Return [X, Y] of the center of cell containing provided text 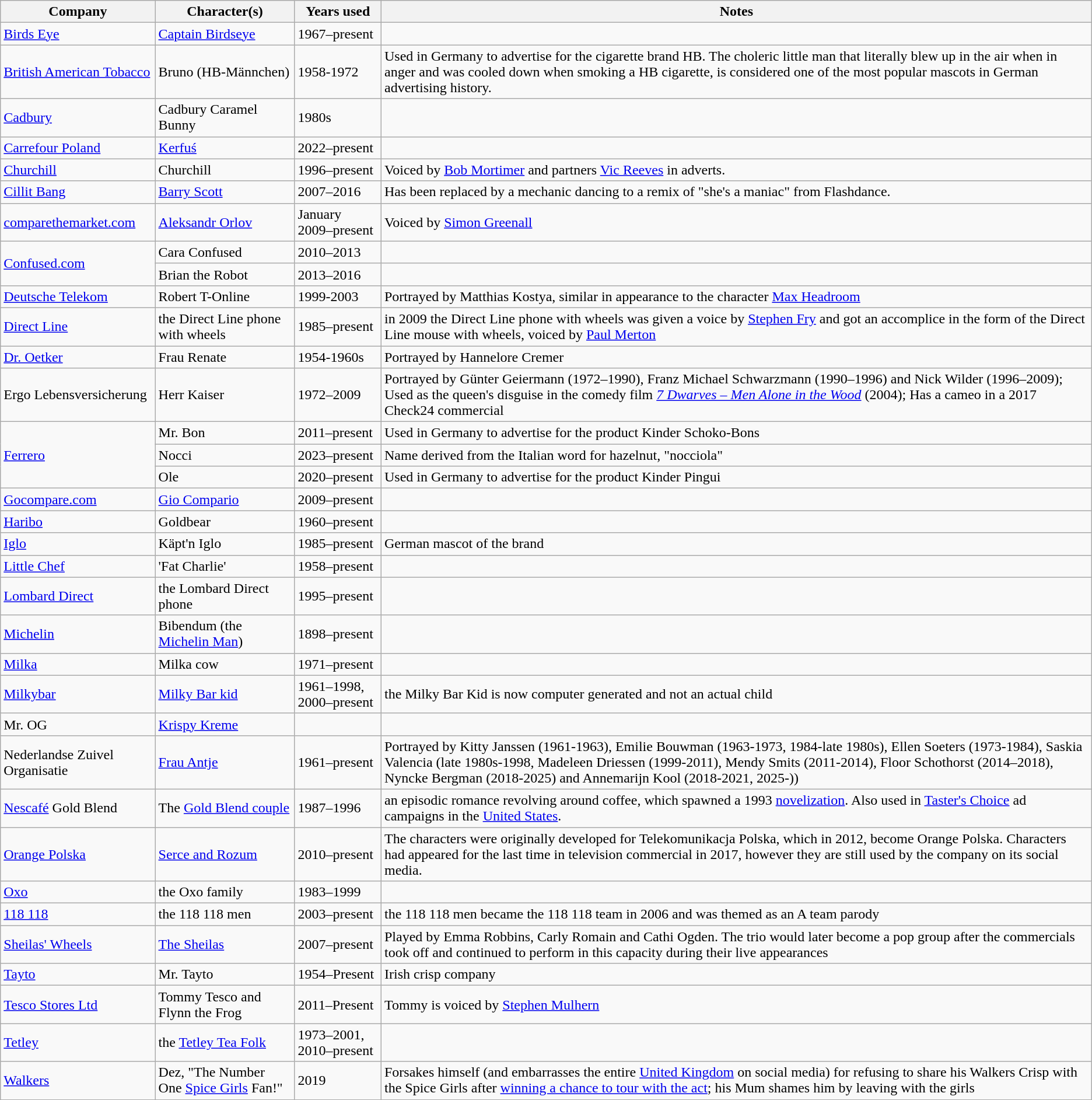
Mr. OG [78, 724]
Tommy Tesco and Flynn the Frog [225, 1005]
Voiced by Simon Greenall [736, 222]
Aleksandr Orlov [225, 222]
Mr. Tayto [225, 975]
Mr. Bon [225, 433]
2019 [338, 1081]
1898–present [338, 634]
1999-2003 [338, 296]
Years used [338, 12]
Krispy Kreme [225, 724]
Company [78, 12]
Bruno (HB-Männchen) [225, 72]
Nederlandse Zuivel Organisatie [78, 762]
1967–present [338, 34]
1958-1972 [338, 72]
Oxo [78, 892]
Käpt'n Iglo [225, 544]
Name derived from the Italian word for hazelnut, "nocciola" [736, 455]
the Lombard Direct phone [225, 596]
Milkybar [78, 694]
Cara Confused [225, 252]
Kerfuś [225, 148]
Ergo Lebensversicherung [78, 395]
Milka cow [225, 664]
Milky Bar kid [225, 694]
Carrefour Poland [78, 148]
The Sheilas [225, 944]
Deutsche Telekom [78, 296]
the Direct Line phone with wheels [225, 327]
Gio Compario [225, 500]
Notes [736, 12]
2010–present [338, 854]
Dez, "The Number One Spice Girls Fan!" [225, 1081]
1983–1999 [338, 892]
the Tetley Tea Folk [225, 1042]
Irish crisp company [736, 975]
1954–Present [338, 975]
Michelin [78, 634]
January 2009–present [338, 222]
Ole [225, 477]
Bibendum (the Michelin Man) [225, 634]
Tommy is voiced by Stephen Mulhern [736, 1005]
Nocci [225, 455]
1973–2001, 2010–present [338, 1042]
Little Chef [78, 566]
2020–present [338, 477]
1996–present [338, 170]
1971–present [338, 664]
1961–present [338, 762]
Birds Eye [78, 34]
the 118 118 men became the 118 118 team in 2006 and was themed as an A team parody [736, 914]
'Fat Charlie' [225, 566]
the Milky Bar Kid is now computer generated and not an actual child [736, 694]
the Oxo family [225, 892]
the 118 118 men [225, 914]
2009–present [338, 500]
Goldbear [225, 522]
Robert T-Online [225, 296]
2007–present [338, 944]
Nescafé Gold Blend [78, 808]
2013–2016 [338, 274]
1995–present [338, 596]
2011–present [338, 433]
Herr Kaiser [225, 395]
Direct Line [78, 327]
Serce and Rozum [225, 854]
2023–present [338, 455]
Has been replaced by a mechanic dancing to a remix of "she's a maniac" from Flashdance. [736, 192]
Barry Scott [225, 192]
Used in Germany to advertise for the product Kinder Schoko-Bons [736, 433]
Milka [78, 664]
118 118 [78, 914]
an episodic romance revolving around coffee, which spawned a 1993 novelization. Also used in Taster's Choice ad campaigns in the United States. [736, 808]
2007–2016 [338, 192]
Haribo [78, 522]
Tayto [78, 975]
Confused.com [78, 263]
2003–present [338, 914]
Gocompare.com [78, 500]
2022–present [338, 148]
Ferrero [78, 455]
1961–1998, 2000–present [338, 694]
Frau Antje [225, 762]
Tesco Stores Ltd [78, 1005]
Character(s) [225, 12]
British American Tobacco [78, 72]
1987–1996 [338, 808]
1972–2009 [338, 395]
comparethemarket.com [78, 222]
1954-1960s [338, 357]
Tetley [78, 1042]
Orange Polska [78, 854]
Cadbury [78, 118]
Cillit Bang [78, 192]
1958–present [338, 566]
Portrayed by Hannelore Cremer [736, 357]
Brian the Robot [225, 274]
2010–2013 [338, 252]
Captain Birdseye [225, 34]
Used in Germany to advertise for the product Kinder Pingui [736, 477]
1980s [338, 118]
The Gold Blend couple [225, 808]
Voiced by Bob Mortimer and partners Vic Reeves in adverts. [736, 170]
Iglo [78, 544]
Portrayed by Matthias Kostya, similar in appearance to the character Max Headroom [736, 296]
Walkers [78, 1081]
Lombard Direct [78, 596]
Dr. Oetker [78, 357]
German mascot of the brand [736, 544]
2011–Present [338, 1005]
Cadbury Caramel Bunny [225, 118]
1960–present [338, 522]
Frau Renate [225, 357]
Sheilas' Wheels [78, 944]
